Scan for the cell matching the given text and deliver its [x, y] coordinate at center. 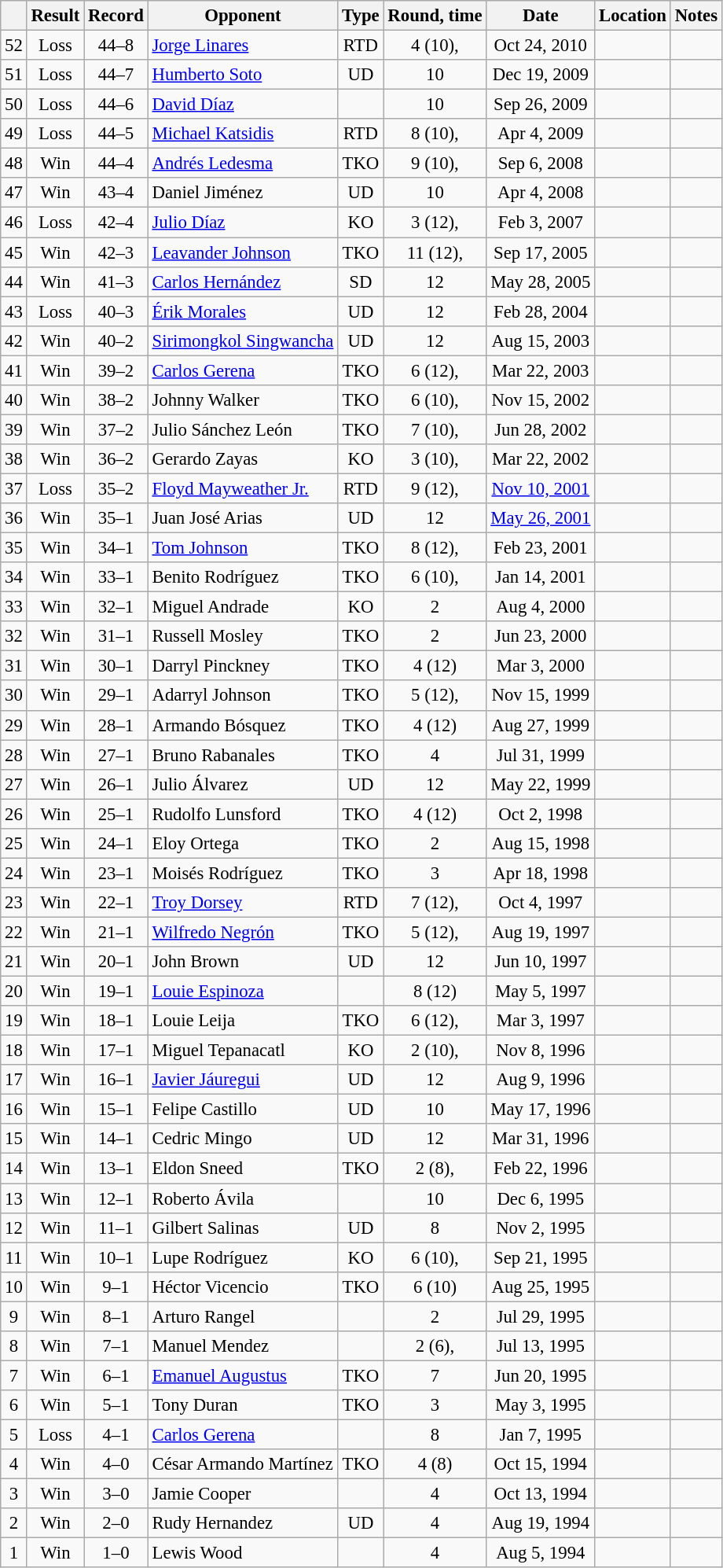
28 [14, 755]
33 [14, 607]
4 (8) [435, 1464]
44–6 [116, 105]
13 [14, 1198]
7–1 [116, 1346]
6 [14, 1405]
41 [14, 370]
34–1 [116, 548]
16 [14, 1110]
1–0 [116, 1553]
May 17, 1996 [541, 1110]
Oct 24, 2010 [541, 46]
Nov 15, 1999 [541, 696]
Daniel Jiménez [243, 193]
44–8 [116, 46]
Manuel Mendez [243, 1346]
Sirimongkol Singwancha [243, 340]
24–1 [116, 844]
Louie Espinoza [243, 992]
19 [14, 1021]
Aug 25, 1995 [541, 1286]
23–1 [116, 873]
4–0 [116, 1464]
Oct 4, 1997 [541, 903]
Aug 15, 2003 [541, 340]
22 [14, 932]
42–3 [116, 252]
Feb 23, 2001 [541, 548]
Arturo Rangel [243, 1316]
30 [14, 696]
David Díaz [243, 105]
Aug 4, 2000 [541, 607]
Andrés Ledesma [243, 164]
11–1 [116, 1228]
Jul 31, 1999 [541, 755]
Rudy Hernandez [243, 1523]
Result [55, 16]
Russell Mosley [243, 636]
Apr 4, 2009 [541, 134]
Jorge Linares [243, 46]
24 [14, 873]
Round, time [435, 16]
5–1 [116, 1405]
25–1 [116, 814]
Darryl Pinckney [243, 666]
Feb 28, 2004 [541, 311]
Mar 3, 2000 [541, 666]
Nov 2, 1995 [541, 1228]
14 [14, 1169]
27–1 [116, 755]
Mar 22, 2003 [541, 370]
21–1 [116, 932]
Nov 10, 2001 [541, 488]
37–2 [116, 429]
19–1 [116, 992]
3 (10), [435, 459]
35–2 [116, 488]
8 (12), [435, 548]
Jun 28, 2002 [541, 429]
2 (6), [435, 1346]
9 (10), [435, 164]
Eloy Ortega [243, 844]
11 [14, 1257]
Nov 15, 2002 [541, 400]
Sep 21, 1995 [541, 1257]
Héctor Vicencio [243, 1286]
Troy Dorsey [243, 903]
39–2 [116, 370]
27 [14, 784]
Notes [696, 16]
43 [14, 311]
42–4 [116, 223]
Julio Díaz [243, 223]
8 (12) [435, 992]
Date [541, 16]
Leavander Johnson [243, 252]
9–1 [116, 1286]
Mar 22, 2002 [541, 459]
37 [14, 488]
Armando Bósquez [243, 725]
Aug 19, 1994 [541, 1523]
23 [14, 903]
Dec 19, 2009 [541, 75]
44–5 [116, 134]
6–1 [116, 1375]
Oct 13, 1994 [541, 1494]
50 [14, 105]
Oct 15, 1994 [541, 1464]
Julio Sánchez León [243, 429]
44 [14, 282]
May 28, 2005 [541, 282]
Moisés Rodríguez [243, 873]
Bruno Rabanales [243, 755]
Opponent [243, 16]
21 [14, 962]
47 [14, 193]
3–0 [116, 1494]
Carlos Hernández [243, 282]
Gerardo Zayas [243, 459]
Apr 4, 2008 [541, 193]
7 (12), [435, 903]
4 (10), [435, 46]
30–1 [116, 666]
10–1 [116, 1257]
Jamie Cooper [243, 1494]
7 (10), [435, 429]
Wilfredo Negrón [243, 932]
40 [14, 400]
Apr 18, 1998 [541, 873]
Aug 27, 1999 [541, 725]
Miguel Andrade [243, 607]
38 [14, 459]
17–1 [116, 1051]
28–1 [116, 725]
20–1 [116, 962]
22–1 [116, 903]
4–1 [116, 1434]
3 (12), [435, 223]
49 [14, 134]
Aug 5, 1994 [541, 1553]
Jan 14, 2001 [541, 577]
52 [14, 46]
8 (10), [435, 134]
Érik Morales [243, 311]
35 [14, 548]
33–1 [116, 577]
43–4 [116, 193]
Juan José Arias [243, 518]
6 (10) [435, 1286]
40–3 [116, 311]
41–3 [116, 282]
31–1 [116, 636]
29 [14, 725]
32 [14, 636]
26–1 [116, 784]
35–1 [116, 518]
Jul 13, 1995 [541, 1346]
8–1 [116, 1316]
15 [14, 1139]
Jun 23, 2000 [541, 636]
2–0 [116, 1523]
May 3, 1995 [541, 1405]
Mar 3, 1997 [541, 1021]
Location [633, 16]
32–1 [116, 607]
16–1 [116, 1080]
Jun 10, 1997 [541, 962]
Lewis Wood [243, 1553]
34 [14, 577]
Feb 3, 2007 [541, 223]
1 [14, 1553]
Julio Álvarez [243, 784]
40–2 [116, 340]
Dec 6, 1995 [541, 1198]
48 [14, 164]
Adarryl Johnson [243, 696]
26 [14, 814]
44–4 [116, 164]
Rudolfo Lunsford [243, 814]
Johnny Walker [243, 400]
Aug 9, 1996 [541, 1080]
45 [14, 252]
SD [361, 282]
Felipe Castillo [243, 1110]
51 [14, 75]
May 22, 1999 [541, 784]
May 5, 1997 [541, 992]
Type [361, 16]
Eldon Sneed [243, 1169]
18–1 [116, 1021]
Tony Duran [243, 1405]
11 (12), [435, 252]
20 [14, 992]
Sep 17, 2005 [541, 252]
Lupe Rodríguez [243, 1257]
Michael Katsidis [243, 134]
Sep 6, 2008 [541, 164]
César Armando Martínez [243, 1464]
39 [14, 429]
36 [14, 518]
Javier Jáuregui [243, 1080]
Sep 26, 2009 [541, 105]
14–1 [116, 1139]
17 [14, 1080]
Gilbert Salinas [243, 1228]
Nov 8, 1996 [541, 1051]
9 [14, 1316]
John Brown [243, 962]
Jun 20, 1995 [541, 1375]
36–2 [116, 459]
Record [116, 16]
38–2 [116, 400]
13–1 [116, 1169]
Miguel Tepanacatl [243, 1051]
Tom Johnson [243, 548]
Cedric Mingo [243, 1139]
Mar 31, 1996 [541, 1139]
12–1 [116, 1198]
Aug 19, 1997 [541, 932]
2 (8), [435, 1169]
5 [14, 1434]
Floyd Mayweather Jr. [243, 488]
42 [14, 340]
2 (10), [435, 1051]
44–7 [116, 75]
9 (12), [435, 488]
Benito Rodríguez [243, 577]
Feb 22, 1996 [541, 1169]
Aug 15, 1998 [541, 844]
18 [14, 1051]
Jul 29, 1995 [541, 1316]
Roberto Ávila [243, 1198]
Humberto Soto [243, 75]
31 [14, 666]
Jan 7, 1995 [541, 1434]
25 [14, 844]
May 26, 2001 [541, 518]
29–1 [116, 696]
15–1 [116, 1110]
Louie Leija [243, 1021]
Emanuel Augustus [243, 1375]
Oct 2, 1998 [541, 814]
46 [14, 223]
